Pinpoint the cell where the given text exists, returning its (x, y) midpoint coordinate. 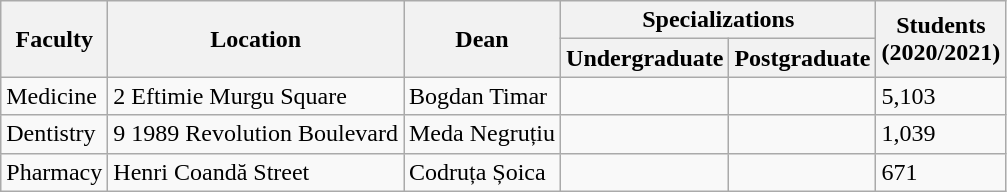
Undergraduate (645, 58)
Students(2020/2021) (941, 39)
Dentistry (54, 134)
9 1989 Revolution Boulevard (256, 134)
671 (941, 172)
Pharmacy (54, 172)
2 Eftimie Murgu Square (256, 96)
Bogdan Timar (482, 96)
5,103 (941, 96)
1,039 (941, 134)
Codruța Șoica (482, 172)
Medicine (54, 96)
Faculty (54, 39)
Dean (482, 39)
Location (256, 39)
Specializations (718, 20)
Henri Coandă Street (256, 172)
Postgraduate (802, 58)
Meda Negruțiu (482, 134)
